Return [X, Y] of the center of cell containing provided text 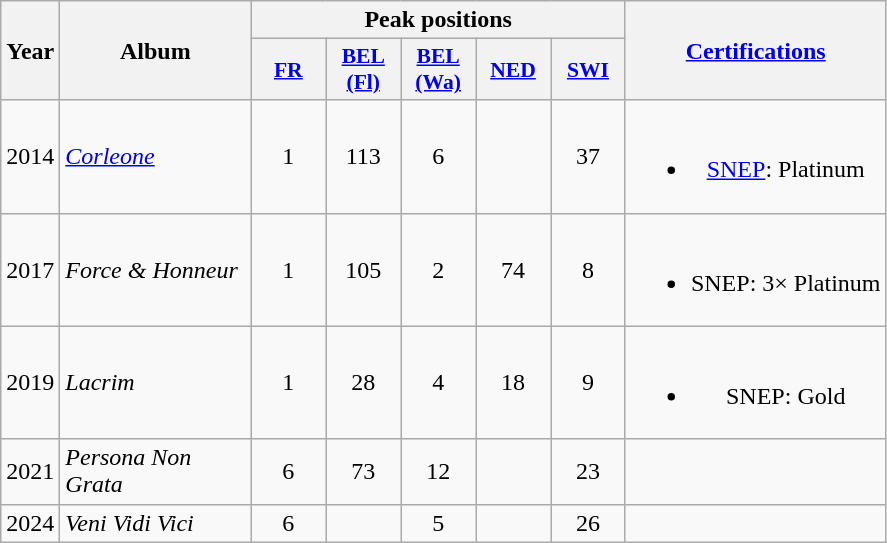
2024 [30, 523]
Peak positions [438, 20]
2017 [30, 270]
SNEP: 3× Platinum [756, 270]
SNEP: Platinum [756, 156]
Persona Non Grata [156, 472]
Veni Vidi Vici [156, 523]
12 [438, 472]
23 [588, 472]
113 [364, 156]
Album [156, 50]
Force & Honneur [156, 270]
2 [438, 270]
2021 [30, 472]
105 [364, 270]
18 [514, 382]
Year [30, 50]
FR [288, 70]
BEL (Fl) [364, 70]
9 [588, 382]
2014 [30, 156]
NED [514, 70]
SWI [588, 70]
Certifications [756, 50]
73 [364, 472]
5 [438, 523]
26 [588, 523]
Corleone [156, 156]
8 [588, 270]
SNEP: Gold [756, 382]
28 [364, 382]
Lacrim [156, 382]
2019 [30, 382]
4 [438, 382]
37 [588, 156]
BEL (Wa) [438, 70]
74 [514, 270]
